Determine the [x, y] coordinate at the center of the cell enclosing the given text.  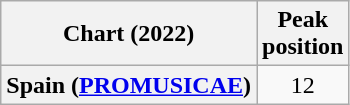
Peakposition [303, 34]
12 [303, 85]
Chart (2022) [129, 34]
Spain (PROMUSICAE) [129, 85]
